Pinpoint the cell where the given text exists, returning its [X, Y] midpoint coordinate. 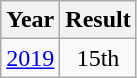
Result [98, 20]
2019 [30, 58]
15th [98, 58]
Year [30, 20]
